Determine the (X, Y) coordinate at the center of the cell enclosing the given text.  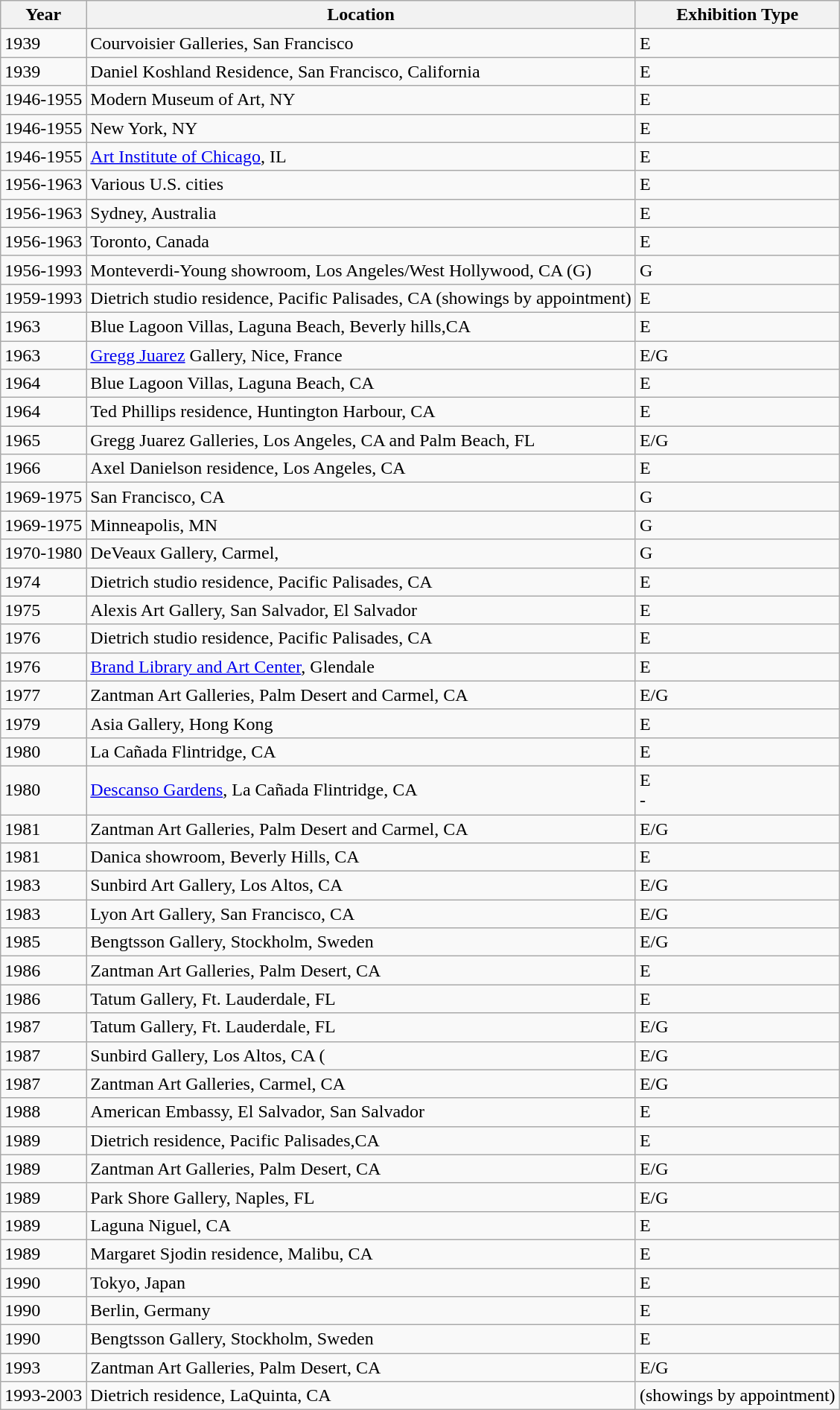
1965 (43, 440)
Laguna Niguel, CA (361, 1225)
1974 (43, 582)
Modern Museum of Art, NY (361, 100)
1959-1993 (43, 298)
La Cañada Flintridge, CA (361, 752)
Sunbird Gallery, Los Altos, CA ( (361, 1055)
Courvoisier Galleries, San Francisco (361, 43)
1956-1993 (43, 270)
American Embassy, El Salvador, San Salvador (361, 1112)
Zantman Art Galleries, Carmel, CA (361, 1084)
Brand Library and Art Center, Glendale (361, 667)
New York, NY (361, 128)
1979 (43, 723)
San Francisco, CA (361, 497)
Margaret Sjodin residence, Malibu, CA (361, 1254)
Sydney, Australia (361, 213)
Blue Lagoon Villas, Laguna Beach, Beverly hills,CA (361, 326)
Minneapolis, MN (361, 525)
Asia Gallery, Hong Kong (361, 723)
Alexis Art Gallery, San Salvador, El Salvador (361, 610)
Berlin, Germany (361, 1311)
Lyon Art Gallery, San Francisco, CA (361, 914)
Dietrich residence, LaQuinta, CA (361, 1396)
DeVeaux Gallery, Carmel, (361, 553)
1966 (43, 469)
1988 (43, 1112)
Gregg Juarez Gallery, Nice, France (361, 355)
Year (43, 15)
Tokyo, Japan (361, 1282)
Ted Phillips residence, Huntington Harbour, CA (361, 412)
1993 (43, 1368)
Daniel Koshland Residence, San Francisco, California (361, 72)
Dietrich studio residence, Pacific Palisades, CA (showings by appointment) (361, 298)
Various U.S. cities (361, 185)
1985 (43, 942)
(showings by appointment) (737, 1396)
Exhibition Type (737, 15)
E- (737, 790)
1970-1980 (43, 553)
1975 (43, 610)
Monteverdi-Young showroom, Los Angeles/West Hollywood, CA (G) (361, 270)
Park Shore Gallery, Naples, FL (361, 1197)
1993-2003 (43, 1396)
Blue Lagoon Villas, Laguna Beach, CA (361, 384)
Gregg Juarez Galleries, Los Angeles, CA and Palm Beach, FL (361, 440)
Danica showroom, Beverly Hills, CA (361, 857)
Location (361, 15)
Toronto, Canada (361, 241)
Descanso Gardens, La Cañada Flintridge, CA (361, 790)
1977 (43, 695)
Axel Danielson residence, Los Angeles, CA (361, 469)
Art Institute of Chicago, IL (361, 156)
Dietrich residence, Pacific Palisades,CA (361, 1140)
Sunbird Art Gallery, Los Altos, CA (361, 886)
